Determine the [X, Y] coordinate at the center of the cell enclosing the given text.  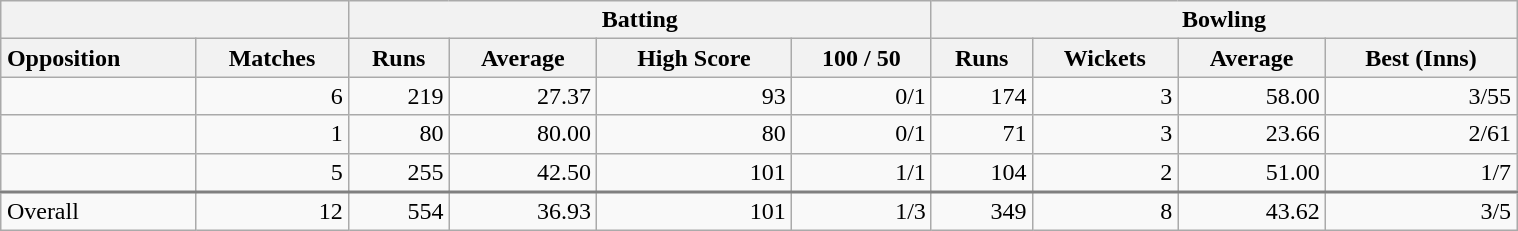
51.00 [1252, 172]
1/1 [861, 172]
3/5 [1420, 212]
High Score [694, 58]
42.50 [523, 172]
6 [272, 96]
58.00 [1252, 96]
93 [694, 96]
Matches [272, 58]
219 [398, 96]
Batting [640, 20]
1 [272, 134]
3/55 [1420, 96]
71 [982, 134]
Bowling [1224, 20]
80.00 [523, 134]
Best (Inns) [1420, 58]
2/61 [1420, 134]
554 [398, 212]
1/7 [1420, 172]
Overall [98, 212]
23.66 [1252, 134]
174 [982, 96]
8 [1105, 212]
Wickets [1105, 58]
100 / 50 [861, 58]
36.93 [523, 212]
104 [982, 172]
349 [982, 212]
1/3 [861, 212]
2 [1105, 172]
12 [272, 212]
43.62 [1252, 212]
Opposition [98, 58]
27.37 [523, 96]
255 [398, 172]
5 [272, 172]
